From the cell containing the given text, extract its center point as [X, Y] coordinate. 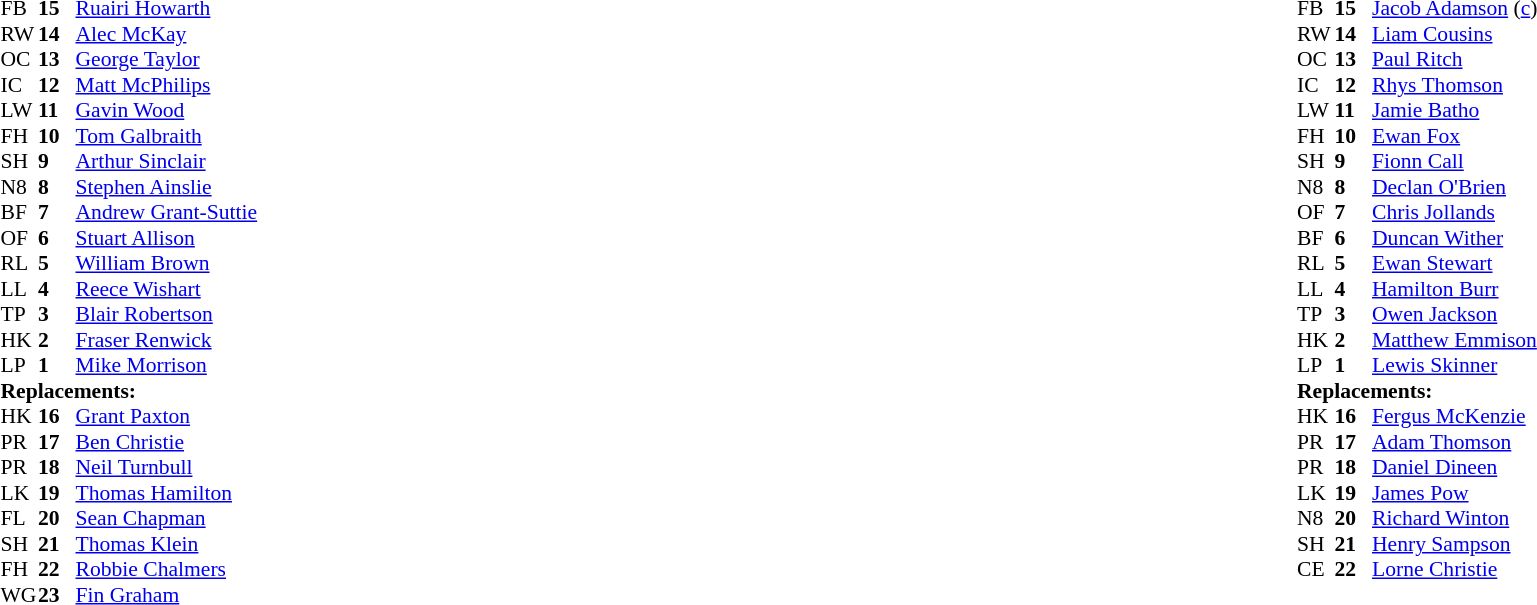
Ewan Fox [1454, 136]
Stephen Ainslie [167, 187]
William Brown [167, 263]
Adam Thomson [1454, 442]
Mike Morrison [167, 365]
Sean Chapman [167, 519]
Liam Cousins [1454, 34]
FL [19, 519]
Lewis Skinner [1454, 365]
Andrew Grant-Suttie [167, 213]
Tom Galbraith [167, 136]
Richard Winton [1454, 519]
Neil Turnbull [167, 467]
Blair Robertson [167, 315]
James Pow [1454, 493]
Duncan Wither [1454, 238]
Stuart Allison [167, 238]
Fionn Call [1454, 161]
Alec McKay [167, 34]
Rhys Thomson [1454, 85]
Matt McPhilips [167, 85]
Owen Jackson [1454, 315]
CE [1316, 569]
Henry Sampson [1454, 544]
George Taylor [167, 59]
Reece Wishart [167, 289]
Paul Ritch [1454, 59]
Arthur Sinclair [167, 161]
Matthew Emmison [1454, 340]
Fergus McKenzie [1454, 417]
Fraser Renwick [167, 340]
Lorne Christie [1454, 569]
Daniel Dineen [1454, 467]
Ben Christie [167, 442]
Jamie Batho [1454, 111]
Declan O'Brien [1454, 187]
Thomas Hamilton [167, 493]
Thomas Klein [167, 544]
Gavin Wood [167, 111]
Robbie Chalmers [167, 569]
Chris Jollands [1454, 213]
Ewan Stewart [1454, 263]
Hamilton Burr [1454, 289]
Grant Paxton [167, 417]
